For the text-containing cell, return its midpoint in [X, Y] coordinate format. 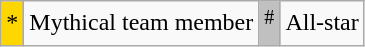
Mythical team member [142, 24]
* [12, 24]
All-star [322, 24]
# [270, 24]
